Pinpoint the cell where the given text exists, returning its [x, y] midpoint coordinate. 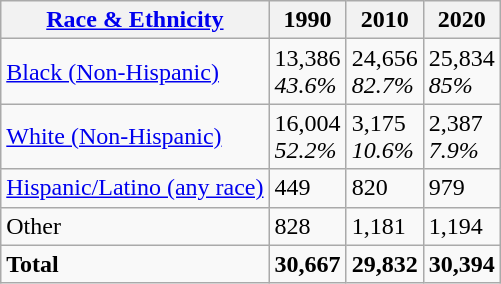
2020 [462, 20]
2010 [384, 20]
25,83485% [462, 72]
30,667 [308, 264]
24,65682.7% [384, 72]
13,38643.6% [308, 72]
Total [135, 264]
828 [308, 226]
3,17510.6% [384, 136]
White (Non-Hispanic) [135, 136]
Black (Non-Hispanic) [135, 72]
Other [135, 226]
820 [384, 188]
30,394 [462, 264]
29,832 [384, 264]
1990 [308, 20]
16,00452.2% [308, 136]
2,3877.9% [462, 136]
1,194 [462, 226]
979 [462, 188]
Hispanic/Latino (any race) [135, 188]
449 [308, 188]
1,181 [384, 226]
Race & Ethnicity [135, 20]
